Provide the (x, y) coordinate of the cell's center where the given text is located.  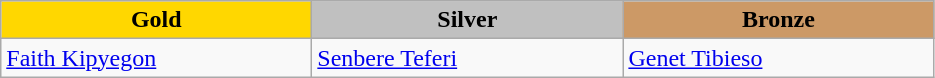
Silver (468, 20)
Genet Tibieso (778, 58)
Gold (156, 20)
Senbere Teferi (468, 58)
Faith Kipyegon (156, 58)
Bronze (778, 20)
